Provide the (X, Y) coordinate of the cell's center where the given text is located.  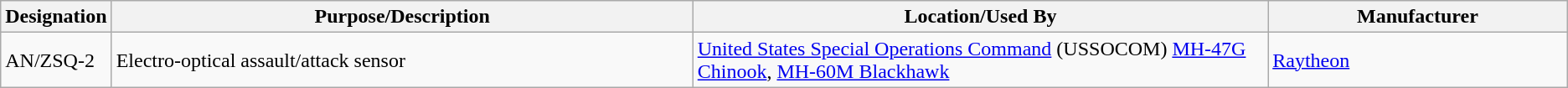
Purpose/Description (402, 17)
Designation (56, 17)
United States Special Operations Command (USSOCOM) MH-47G Chinook, MH-60M Blackhawk (980, 60)
Raytheon (1418, 60)
Electro-optical assault/attack sensor (402, 60)
Manufacturer (1418, 17)
AN/ZSQ-2 (56, 60)
Location/Used By (980, 17)
